Extract the [x, y] coordinate from the center of the cell holding the provided text.  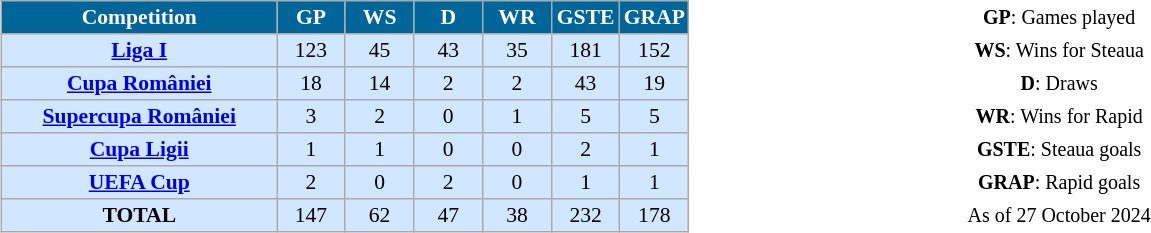
18 [312, 82]
3 [312, 116]
WR [518, 16]
45 [380, 50]
Cupa Ligii [140, 148]
GSTE [586, 16]
Supercupa României [140, 116]
178 [654, 214]
TOTAL [140, 214]
147 [312, 214]
14 [380, 82]
181 [586, 50]
123 [312, 50]
47 [448, 214]
WS [380, 16]
232 [586, 214]
38 [518, 214]
Competition [140, 16]
152 [654, 50]
Cupa României [140, 82]
D [448, 16]
GP [312, 16]
Liga I [140, 50]
UEFA Cup [140, 182]
GRAP [654, 16]
35 [518, 50]
62 [380, 214]
19 [654, 82]
